For the text-containing cell, return its midpoint in [X, Y] coordinate format. 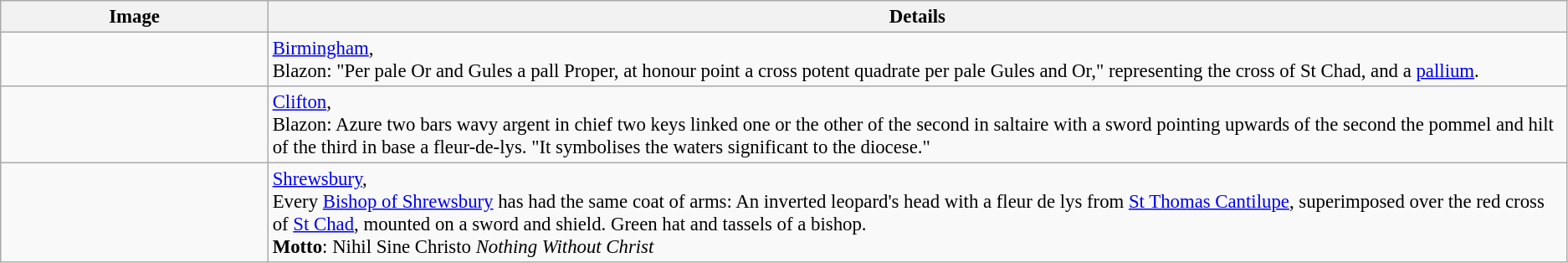
Details [917, 17]
Image [135, 17]
